Capture the cell that displays the provided text and extract its (x, y) central coordinate. 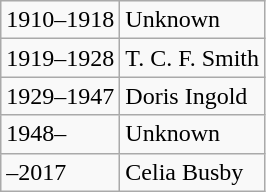
T. C. F. Smith (192, 58)
1948– (60, 134)
–2017 (60, 172)
1919–1928 (60, 58)
Celia Busby (192, 172)
1929–1947 (60, 96)
Doris Ingold (192, 96)
1910–1918 (60, 20)
